Output the [X, Y] coordinate of the center of the cell containing the given text.  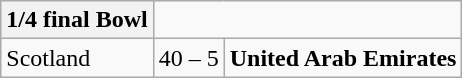
40 – 5 [188, 58]
Scotland [77, 58]
United Arab Emirates [343, 58]
1/4 final Bowl [77, 20]
